Return the [X, Y] coordinate for the center point of the cell that contains the specified text.  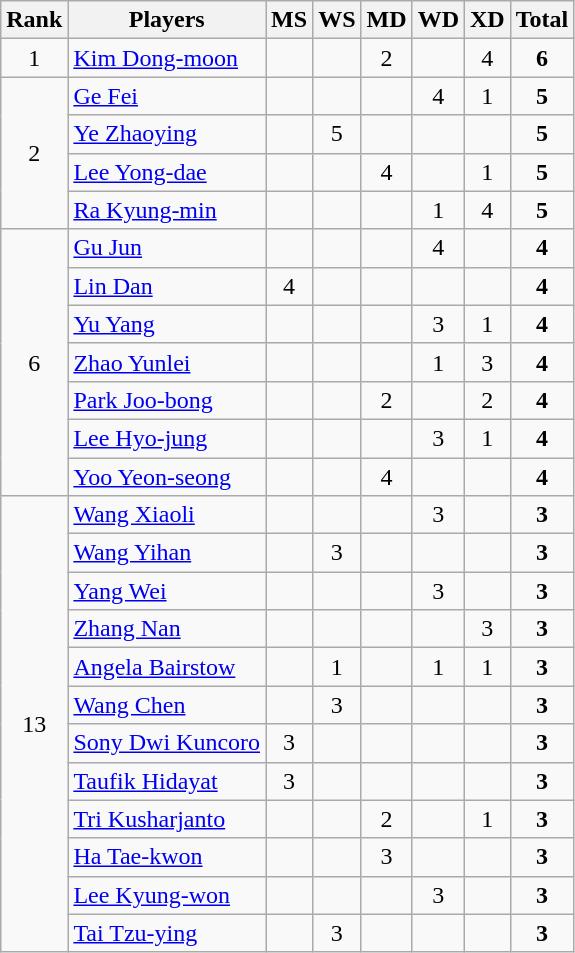
Lin Dan [167, 286]
MS [290, 20]
Yoo Yeon-seong [167, 477]
Angela Bairstow [167, 667]
Ye Zhaoying [167, 134]
XD [488, 20]
Tri Kusharjanto [167, 819]
Rank [34, 20]
Kim Dong-moon [167, 58]
WD [438, 20]
Yu Yang [167, 324]
Players [167, 20]
Sony Dwi Kuncoro [167, 743]
Ge Fei [167, 96]
Tai Tzu-ying [167, 933]
Ha Tae-kwon [167, 857]
Lee Kyung-won [167, 895]
WS [337, 20]
Park Joo-bong [167, 400]
Total [542, 20]
13 [34, 724]
Ra Kyung-min [167, 210]
Zhang Nan [167, 629]
Wang Xiaoli [167, 515]
Lee Hyo-jung [167, 438]
Gu Jun [167, 248]
Wang Chen [167, 705]
Lee Yong-dae [167, 172]
Zhao Yunlei [167, 362]
Taufik Hidayat [167, 781]
MD [386, 20]
Yang Wei [167, 591]
Wang Yihan [167, 553]
